Search for the cell housing the specified text and yield its [x, y] center coordinate. 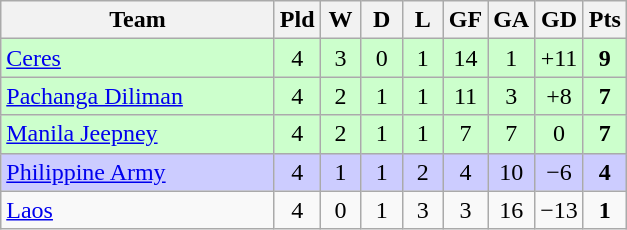
Pld [297, 20]
Manila Jeepney [138, 134]
GD [560, 20]
10 [512, 172]
+11 [560, 58]
W [340, 20]
D [382, 20]
9 [604, 58]
Pts [604, 20]
L [422, 20]
GF [465, 20]
Ceres [138, 58]
Team [138, 20]
Philippine Army [138, 172]
11 [465, 96]
Pachanga Diliman [138, 96]
−13 [560, 210]
14 [465, 58]
−6 [560, 172]
GA [512, 20]
16 [512, 210]
+8 [560, 96]
Laos [138, 210]
